Provide the [X, Y] coordinate of the cell's center where the given text is located.  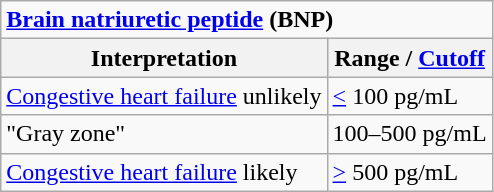
Interpretation [164, 58]
Range / Cutoff [410, 58]
> 500 pg/mL [410, 172]
< 100 pg/mL [410, 96]
"Gray zone" [164, 134]
Congestive heart failure unlikely [164, 96]
Brain natriuretic peptide (BNP) [246, 20]
100–500 pg/mL [410, 134]
Congestive heart failure likely [164, 172]
